Return (X, Y) of the center of cell containing provided text 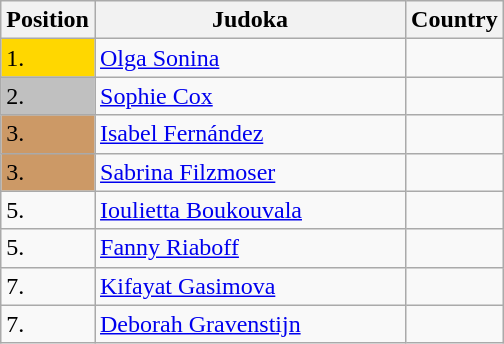
Position (48, 20)
Fanny Riaboff (250, 248)
Sabrina Filzmoser (250, 172)
Ioulietta Boukouvala (250, 210)
Kifayat Gasimova (250, 286)
Country (455, 20)
Deborah Gravenstijn (250, 324)
2. (48, 96)
Olga Sonina (250, 58)
1. (48, 58)
Isabel Fernández (250, 134)
Sophie Cox (250, 96)
Judoka (250, 20)
